Capture the cell that displays the provided text and extract its [x, y] central coordinate. 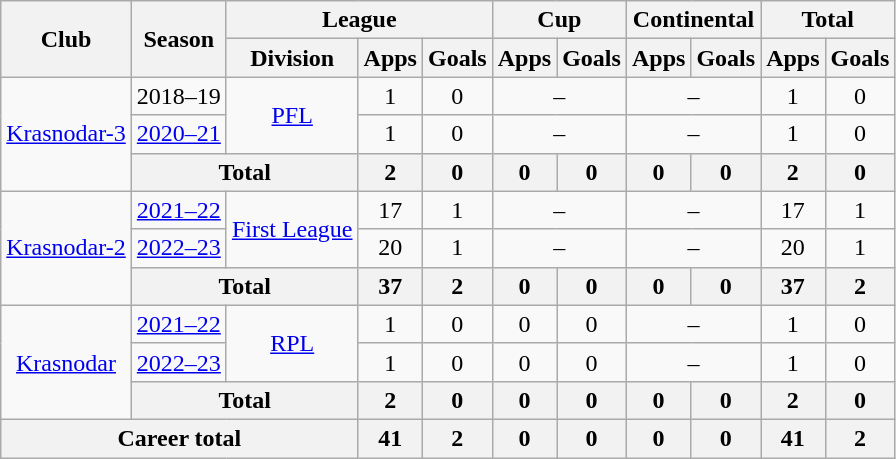
First League [292, 229]
2020–21 [178, 134]
Cup [559, 20]
Krasnodar-2 [66, 248]
Season [178, 39]
League [359, 20]
Krasnodar-3 [66, 134]
Krasnodar [66, 362]
Continental [693, 20]
2018–19 [178, 96]
Career total [180, 438]
Division [292, 58]
RPL [292, 343]
PFL [292, 115]
Club [66, 39]
